Return [x, y] of the center of cell containing provided text 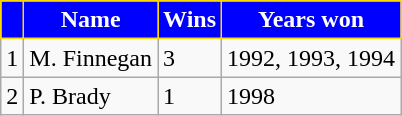
Name [91, 20]
M. Finnegan [91, 58]
1998 [312, 96]
P. Brady [91, 96]
3 [190, 58]
2 [12, 96]
Wins [190, 20]
1992, 1993, 1994 [312, 58]
Years won [312, 20]
